Detect which cell encompasses the target text, then output its [X, Y] center coordinate. 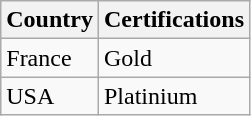
USA [50, 96]
France [50, 58]
Platinium [174, 96]
Gold [174, 58]
Certifications [174, 20]
Country [50, 20]
